From the cell containing the given text, extract its center point as [x, y] coordinate. 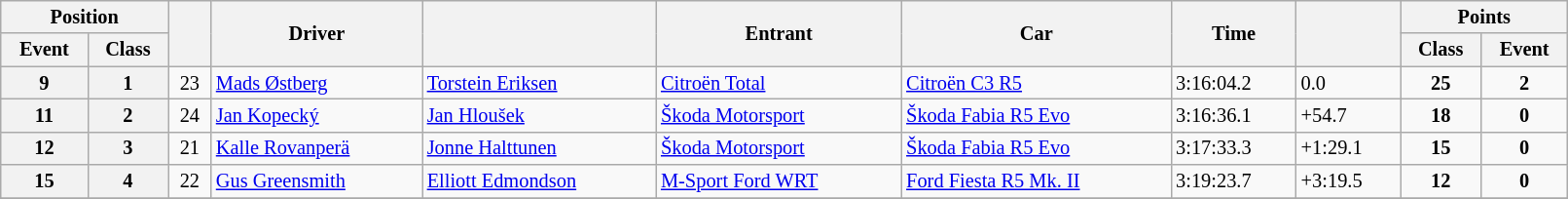
21 [190, 148]
Driver [317, 33]
25 [1440, 83]
Ford Fiesta R5 Mk. II [1036, 181]
Torstein Eriksen [539, 83]
Citroën C3 R5 [1036, 83]
22 [190, 181]
Points [1484, 17]
4 [128, 181]
Jan Hloušek [539, 115]
Jan Kopecký [317, 115]
+54.7 [1349, 115]
Car [1036, 33]
+1:29.1 [1349, 148]
Elliott Edmondson [539, 181]
18 [1440, 115]
Position [85, 17]
Gus Greensmith [317, 181]
23 [190, 83]
3:16:36.1 [1234, 115]
3:19:23.7 [1234, 181]
3:17:33.3 [1234, 148]
M-Sport Ford WRT [779, 181]
0.0 [1349, 83]
+3:19.5 [1349, 181]
Mads Østberg [317, 83]
3:16:04.2 [1234, 83]
Jonne Halttunen [539, 148]
Citroën Total [779, 83]
Time [1234, 33]
1 [128, 83]
9 [45, 83]
Entrant [779, 33]
Kalle Rovanperä [317, 148]
24 [190, 115]
11 [45, 115]
3 [128, 148]
